Return [X, Y] of the center of cell containing provided text 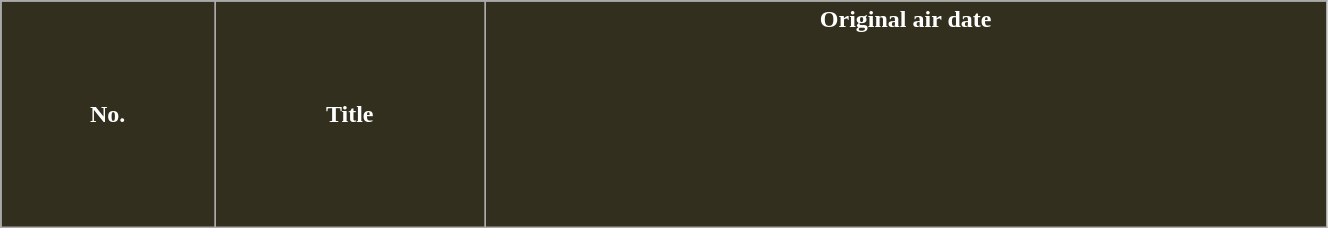
Original air date [906, 114]
No. [108, 114]
Title [350, 114]
